For the text-containing cell, return its midpoint in (x, y) coordinate format. 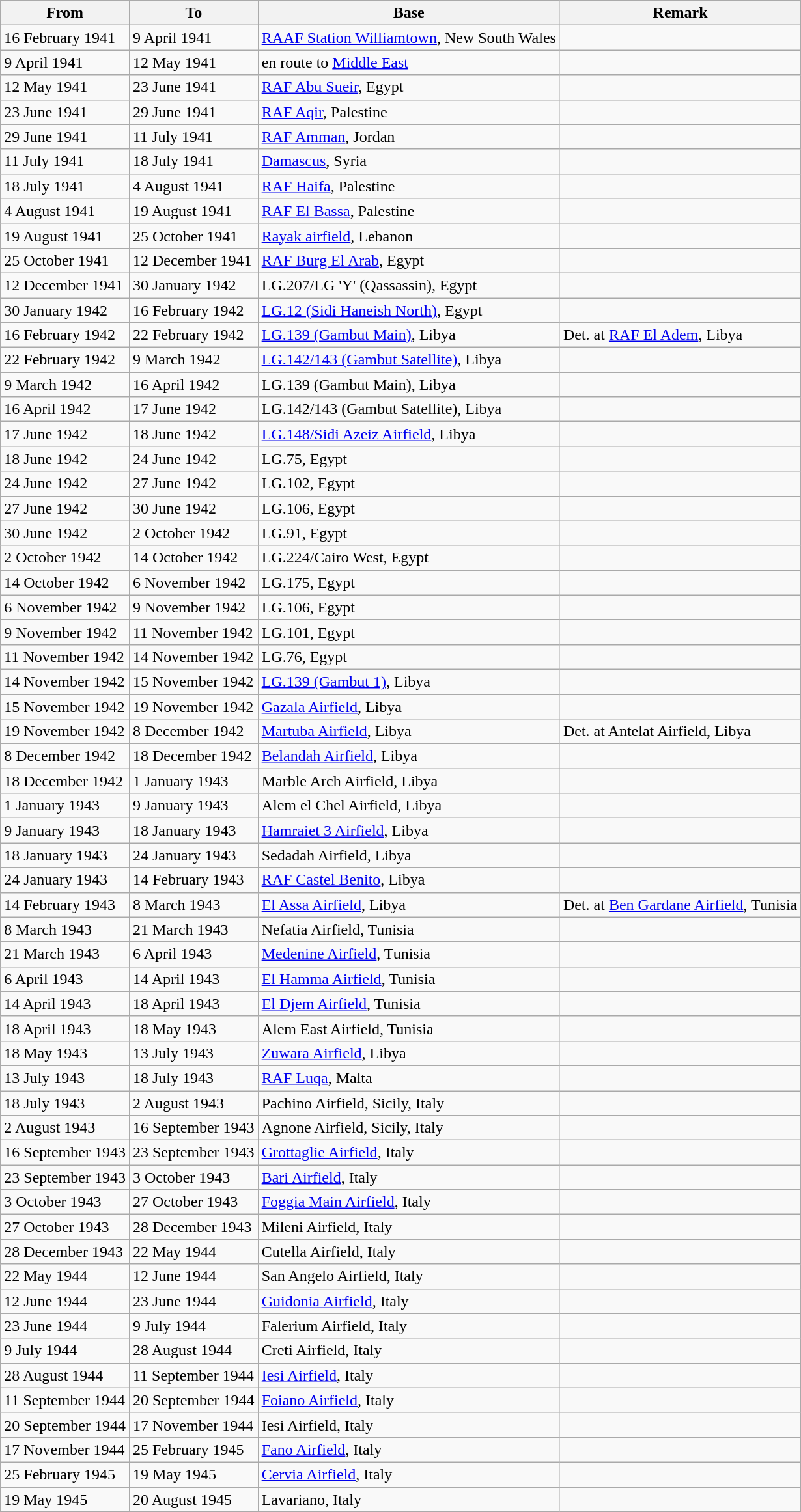
RAF Burg El Arab, Egypt (409, 260)
Pachino Airfield, Sicily, Italy (409, 1103)
San Angelo Airfield, Italy (409, 1276)
LG.207/LG 'Y' (Qassassin), Egypt (409, 285)
Damascus, Syria (409, 161)
Alem el Chel Airfield, Libya (409, 806)
Alem East Airfield, Tunisia (409, 1028)
Det. at RAF El Adem, Libya (680, 335)
Rayak airfield, Lebanon (409, 236)
LG.224/Cairo West, Egypt (409, 558)
LG.12 (Sidi Haneish North), Egypt (409, 310)
20 August 1945 (193, 1499)
Belandah Airfield, Libya (409, 756)
Zuwara Airfield, Libya (409, 1053)
Gazala Airfield, Libya (409, 706)
16 February 1941 (65, 38)
LG.148/Sidi Azeiz Airfield, Libya (409, 434)
LG.76, Egypt (409, 657)
El Djem Airfield, Tunisia (409, 1004)
Grottaglie Airfield, Italy (409, 1153)
Foggia Main Airfield, Italy (409, 1202)
Agnone Airfield, Sicily, Italy (409, 1128)
Remark (680, 13)
Creti Airfield, Italy (409, 1351)
LG.139 (Gambut 1), Libya (409, 681)
RAAF Station Williamtown, New South Wales (409, 38)
LG.102, Egypt (409, 484)
Foiano Airfield, Italy (409, 1400)
To (193, 13)
Cervia Airfield, Italy (409, 1474)
Mileni Airfield, Italy (409, 1227)
LG.75, Egypt (409, 459)
Cutella Airfield, Italy (409, 1252)
Guidonia Airfield, Italy (409, 1301)
Falerium Airfield, Italy (409, 1326)
RAF Haifa, Palestine (409, 186)
El Hamma Airfield, Tunisia (409, 979)
Fano Airfield, Italy (409, 1450)
Hamraiet 3 Airfield, Libya (409, 831)
El Assa Airfield, Libya (409, 905)
Sedadah Airfield, Libya (409, 855)
Det. at Antelat Airfield, Libya (680, 732)
RAF Castel Benito, Libya (409, 880)
LG.101, Egypt (409, 632)
RAF Amman, Jordan (409, 137)
Nefatia Airfield, Tunisia (409, 929)
LG.91, Egypt (409, 533)
Marble Arch Airfield, Libya (409, 781)
Lavariano, Italy (409, 1499)
RAF El Bassa, Palestine (409, 211)
Base (409, 13)
Det. at Ben Gardane Airfield, Tunisia (680, 905)
RAF Aqir, Palestine (409, 112)
Medenine Airfield, Tunisia (409, 954)
LG.175, Egypt (409, 583)
Martuba Airfield, Libya (409, 732)
RAF Abu Sueir, Egypt (409, 87)
RAF Luqa, Malta (409, 1078)
en route to Middle East (409, 62)
Bari Airfield, Italy (409, 1177)
From (65, 13)
